Return the (X, Y) coordinate for the center point of the cell that contains the specified text.  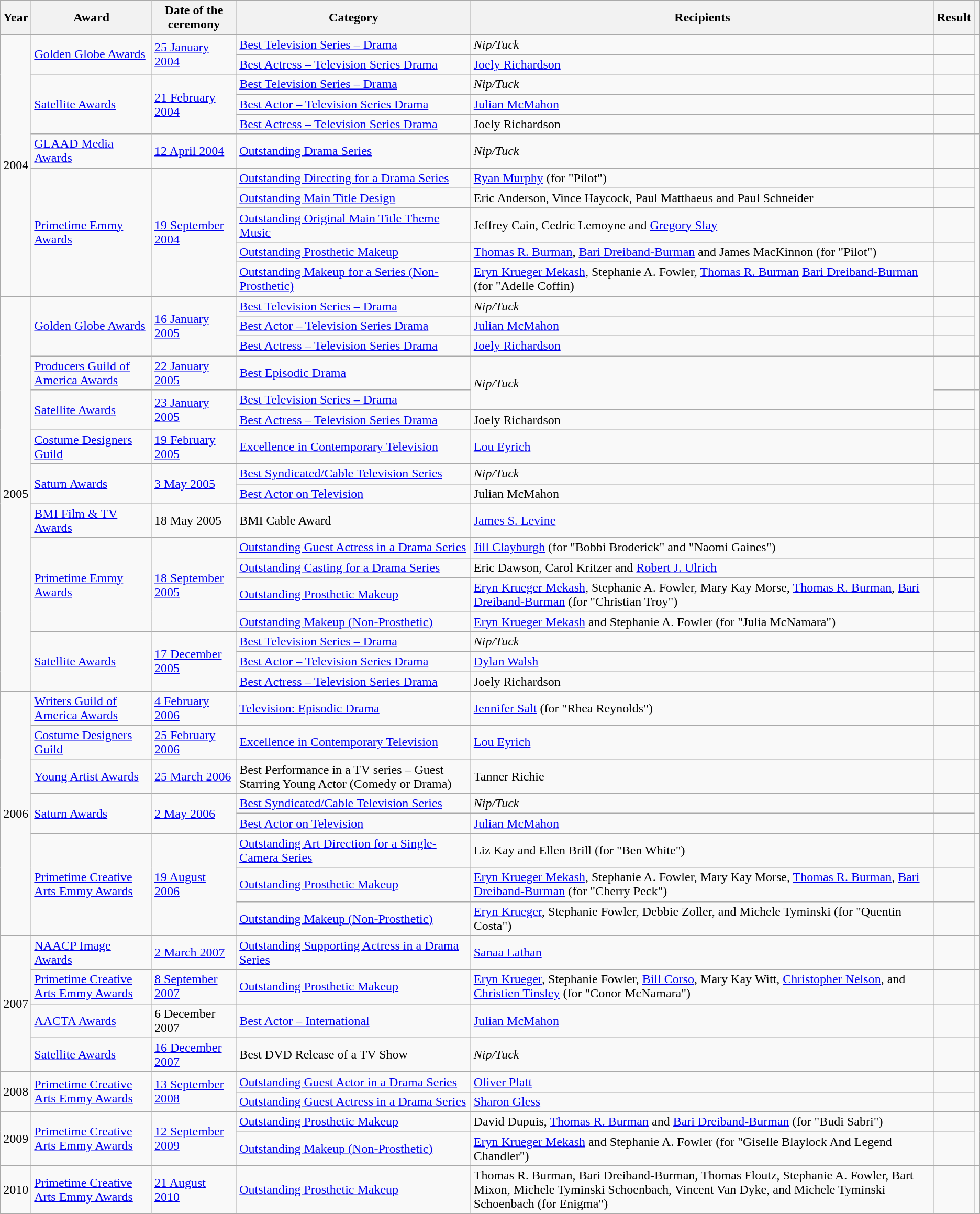
16 December 2007 (194, 1054)
Year (16, 18)
12 September 2009 (194, 1138)
25 February 2006 (194, 742)
8 September 2007 (194, 986)
17 December 2005 (194, 661)
Date of the ceremony (194, 18)
Eryn Krueger, Stephanie Fowler, Debbie Zoller, and Michele Tyminski (for "Quentin Costa") (703, 918)
Eric Anderson, Vince Haycock, Paul Matthaeus and Paul Schneider (703, 198)
Outstanding Original Main Title Theme Music (354, 225)
Outstanding Drama Series (354, 151)
AACTA Awards (92, 1021)
2007 (16, 1004)
Eryn Krueger Mekash, Stephanie A. Fowler, Mary Kay Morse, Thomas R. Burman, Bari Dreiband-Burman (for "Cherry Peck") (703, 885)
25 January 2004 (194, 54)
21 August 2010 (194, 1190)
2009 (16, 1138)
NAACP Image Awards (92, 953)
Producers Guild of America Awards (92, 373)
Sharon Gless (703, 1101)
Young Artist Awards (92, 777)
Tanner Richie (703, 777)
Best Performance in a TV series – Guest Starring Young Actor (Comedy or Drama) (354, 777)
Category (354, 18)
Best DVD Release of a TV Show (354, 1054)
2 May 2006 (194, 814)
Jeffrey Cain, Cedric Lemoyne and Gregory Slay (703, 225)
Result (954, 18)
Thomas R. Burman, Bari Dreiband-Burman and James MacKinnon (for "Pilot") (703, 252)
Recipients (703, 18)
2005 (16, 494)
3 May 2005 (194, 484)
21 February 2004 (194, 104)
Outstanding Makeup for a Series (Non-Prosthetic) (354, 279)
Eric Dawson, Carol Kritzer and Robert J. Ulrich (703, 567)
Jill Clayburgh (for "Bobbi Broderick" and "Naomi Gaines") (703, 548)
James S. Levine (703, 520)
12 April 2004 (194, 151)
18 May 2005 (194, 520)
Best Episodic Drama (354, 373)
2010 (16, 1190)
Outstanding Guest Actor in a Drama Series (354, 1082)
19 February 2005 (194, 447)
Outstanding Directing for a Drama Series (354, 178)
19 August 2006 (194, 885)
18 September 2005 (194, 584)
22 January 2005 (194, 373)
Best Actor – International (354, 1021)
23 January 2005 (194, 410)
BMI Cable Award (354, 520)
2004 (16, 165)
6 December 2007 (194, 1021)
Television: Episodic Drama (354, 709)
Eryn Krueger Mekash, Stephanie A. Fowler, Mary Kay Morse, Thomas R. Burman, Bari Dreiband-Burman (for "Christian Troy") (703, 595)
Outstanding Casting for a Drama Series (354, 567)
Outstanding Main Title Design (354, 198)
2006 (16, 814)
Outstanding Supporting Actress in a Drama Series (354, 953)
13 September 2008 (194, 1092)
2008 (16, 1092)
Dylan Walsh (703, 661)
Jennifer Salt (for "Rhea Reynolds") (703, 709)
BMI Film & TV Awards (92, 520)
Eryn Krueger Mekash and Stephanie A. Fowler (for "Giselle Blaylock And Legend Chandler") (703, 1149)
Outstanding Art Direction for a Single-Camera Series (354, 850)
19 September 2004 (194, 232)
Writers Guild of America Awards (92, 709)
Ryan Murphy (for "Pilot") (703, 178)
Oliver Platt (703, 1082)
16 January 2005 (194, 326)
Liz Kay and Ellen Brill (for "Ben White") (703, 850)
Eryn Krueger Mekash, Stephanie A. Fowler, Thomas R. Burman Bari Dreiband-Burman (for "Adelle Coffin) (703, 279)
Eryn Krueger, Stephanie Fowler, Bill Corso, Mary Kay Witt, Christopher Nelson, and Christien Tinsley (for "Conor McNamara") (703, 986)
Eryn Krueger Mekash and Stephanie A. Fowler (for "Julia McNamara") (703, 621)
2 March 2007 (194, 953)
Award (92, 18)
25 March 2006 (194, 777)
David Dupuis, Thomas R. Burman and Bari Dreiband-Burman (for "Budi Sabri") (703, 1121)
4 February 2006 (194, 709)
GLAAD Media Awards (92, 151)
Sanaa Lathan (703, 953)
